Pinpoint the cell where the given text exists, returning its (x, y) midpoint coordinate. 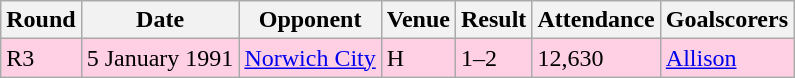
Norwich City (310, 58)
Attendance (596, 20)
Date (160, 20)
Result (493, 20)
Opponent (310, 20)
5 January 1991 (160, 58)
R3 (41, 58)
Round (41, 20)
12,630 (596, 58)
Goalscorers (726, 20)
Venue (418, 20)
1–2 (493, 58)
Allison (726, 58)
H (418, 58)
